Extract the (X, Y) coordinate from the center of the cell holding the provided text.  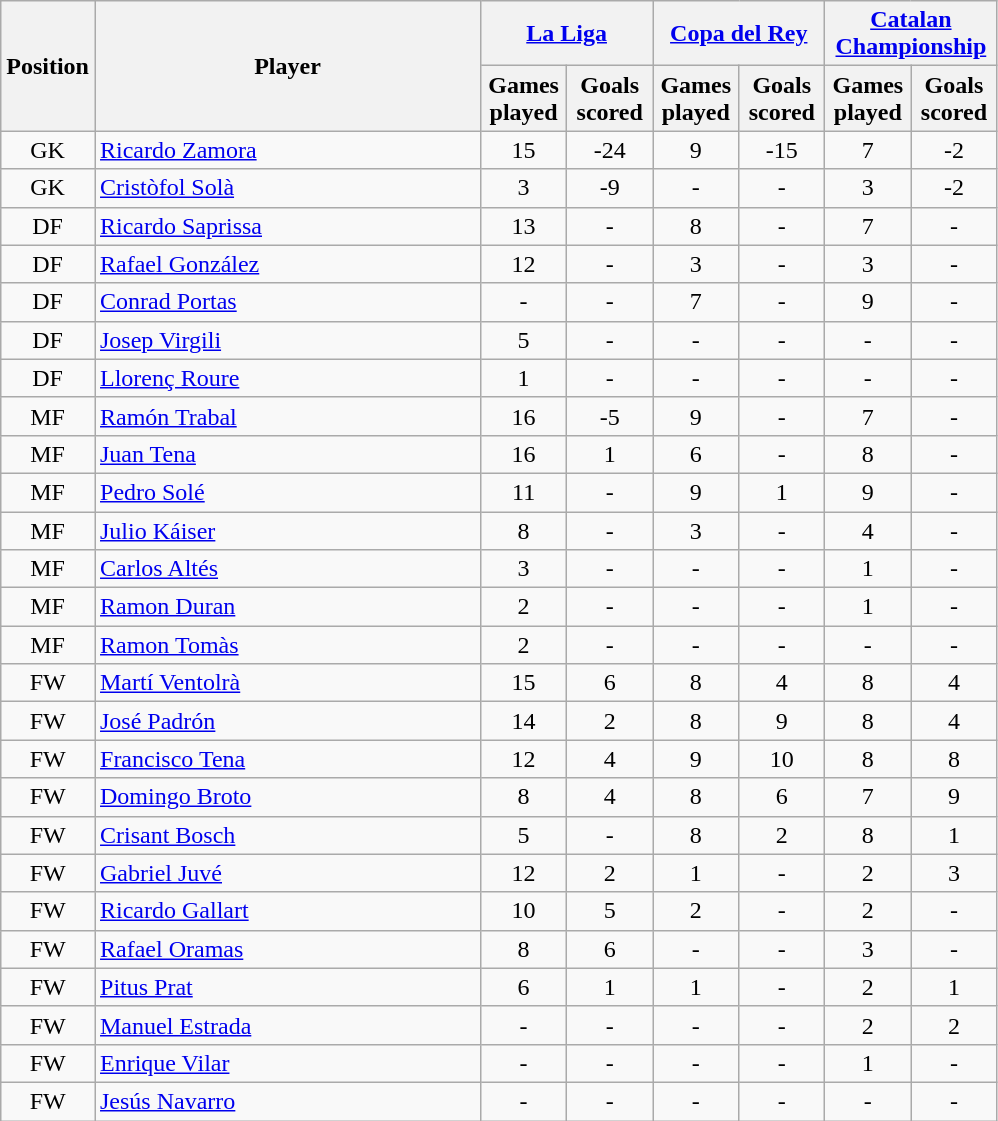
-15 (782, 150)
Conrad Portas (287, 302)
Catalan Championship (911, 34)
Manuel Estrada (287, 1025)
Pedro Solé (287, 492)
Josep Virgili (287, 340)
Carlos Altés (287, 569)
Francisco Tena (287, 759)
Ramon Duran (287, 607)
Martí Ventolrà (287, 683)
Juan Tena (287, 454)
Gabriel Juvé (287, 873)
Rafael Oramas (287, 949)
Jesús Navarro (287, 1101)
Ramon Tomàs (287, 645)
La Liga (567, 34)
Pitus Prat (287, 987)
Cristòfol Solà (287, 188)
Copa del Rey (739, 34)
13 (524, 226)
Position (48, 66)
Enrique Vilar (287, 1063)
Ricardo Saprissa (287, 226)
11 (524, 492)
Domingo Broto (287, 797)
Ricardo Zamora (287, 150)
Llorenç Roure (287, 378)
Julio Káiser (287, 531)
Ricardo Gallart (287, 911)
José Padrón (287, 721)
-24 (610, 150)
Player (287, 66)
-5 (610, 416)
Ramón Trabal (287, 416)
Crisant Bosch (287, 835)
14 (524, 721)
Rafael González (287, 264)
-9 (610, 188)
